Pinpoint the cell where the given text exists, returning its [x, y] midpoint coordinate. 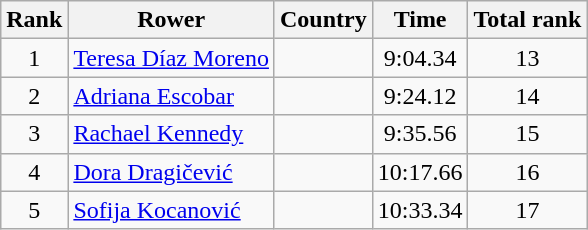
Rower [172, 20]
Adriana Escobar [172, 96]
16 [528, 172]
Sofija Kocanović [172, 210]
10:33.34 [420, 210]
9:35.56 [420, 134]
13 [528, 58]
15 [528, 134]
4 [34, 172]
Time [420, 20]
3 [34, 134]
2 [34, 96]
Total rank [528, 20]
9:04.34 [420, 58]
10:17.66 [420, 172]
14 [528, 96]
Rank [34, 20]
5 [34, 210]
Dora Dragičević [172, 172]
Rachael Kennedy [172, 134]
17 [528, 210]
9:24.12 [420, 96]
Teresa Díaz Moreno [172, 58]
1 [34, 58]
Country [323, 20]
